From the cell containing the given text, extract its center point as [X, Y] coordinate. 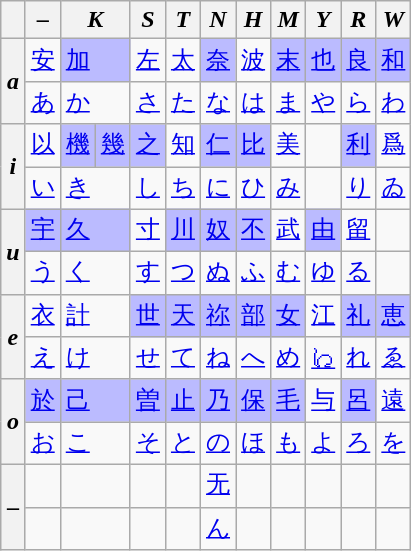
は [254, 102]
S [148, 20]
ゐ [394, 188]
へ [254, 358]
の [218, 444]
衣 [42, 316]
奴 [218, 230]
良 [358, 60]
己 [95, 400]
機 [78, 146]
く [95, 274]
留 [358, 230]
こ [95, 444]
与 [324, 400]
う [42, 274]
以 [42, 146]
ら [358, 102]
ひ [254, 188]
H [254, 20]
太 [182, 60]
を [394, 444]
け [95, 358]
や [324, 102]
u [13, 252]
ち [182, 188]
N [218, 20]
a [13, 82]
T [182, 20]
た [182, 102]
之 [148, 146]
祢 [218, 316]
ろ [358, 444]
末 [288, 60]
宇 [42, 230]
ほ [254, 444]
そ [148, 444]
知 [182, 146]
安 [42, 60]
世 [148, 316]
江 [324, 316]
れ [358, 358]
乃 [218, 400]
お [42, 444]
於 [42, 400]
な [218, 102]
保 [254, 400]
加 [95, 60]
奈 [218, 60]
え [42, 358]
寸 [148, 230]
遠 [394, 400]
由 [324, 230]
利 [358, 146]
也 [324, 60]
e [13, 336]
𛀁 [324, 358]
て [182, 358]
わ [394, 102]
曽 [148, 400]
ん [218, 528]
ふ [254, 274]
不 [254, 230]
武 [288, 230]
川 [182, 230]
爲 [394, 146]
i [13, 166]
し [148, 188]
ね [218, 358]
仁 [218, 146]
波 [254, 60]
止 [182, 400]
さ [148, 102]
つ [182, 274]
り [358, 188]
比 [254, 146]
毛 [288, 400]
に [218, 188]
す [148, 274]
よ [324, 444]
M [288, 20]
Y [324, 20]
あ [42, 102]
み [288, 188]
和 [394, 60]
W [394, 20]
ぬ [218, 274]
も [288, 444]
久 [95, 230]
美 [288, 146]
女 [288, 316]
K [95, 20]
ゑ [394, 358]
o [13, 422]
礼 [358, 316]
ゆ [324, 274]
る [358, 274]
幾 [112, 146]
左 [148, 60]
天 [182, 316]
め [288, 358]
む [288, 274]
い [42, 188]
と [182, 444]
計 [95, 316]
恵 [394, 316]
き [95, 188]
か [95, 102]
R [358, 20]
部 [254, 316]
ま [288, 102]
せ [148, 358]
无 [218, 486]
呂 [358, 400]
